Detect which cell encompasses the target text, then output its (X, Y) center coordinate. 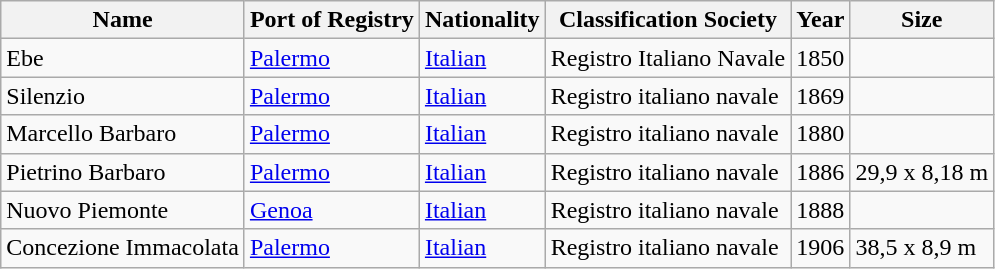
1869 (820, 96)
Pietrino Barbaro (123, 172)
Nuovo Piemonte (123, 210)
Year (820, 20)
Genoa (332, 210)
1880 (820, 134)
Registro Italiano Navale (668, 58)
Nationality (482, 20)
Size (922, 20)
Concezione Immacolata (123, 248)
29,9 x 8,18 m (922, 172)
Marcello Barbaro (123, 134)
1886 (820, 172)
Classification Society (668, 20)
1888 (820, 210)
1850 (820, 58)
Port of Registry (332, 20)
38,5 x 8,9 m (922, 248)
Name (123, 20)
1906 (820, 248)
Ebe (123, 58)
Silenzio (123, 96)
